Pinpoint the cell where the given text exists, returning its [X, Y] midpoint coordinate. 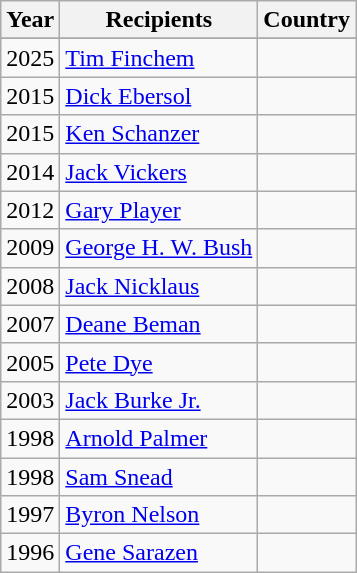
2025 [30, 58]
1996 [30, 553]
2014 [30, 172]
Deane Beman [159, 324]
Gene Sarazen [159, 553]
Tim Finchem [159, 58]
Recipients [159, 20]
2012 [30, 210]
2009 [30, 248]
George H. W. Bush [159, 248]
Jack Nicklaus [159, 286]
Country [307, 20]
Jack Burke Jr. [159, 400]
Arnold Palmer [159, 438]
Year [30, 20]
Gary Player [159, 210]
1997 [30, 515]
2008 [30, 286]
2003 [30, 400]
2007 [30, 324]
Byron Nelson [159, 515]
Sam Snead [159, 477]
Ken Schanzer [159, 134]
Jack Vickers [159, 172]
Dick Ebersol [159, 96]
2005 [30, 362]
Pete Dye [159, 362]
